Output the (X, Y) coordinate of the center of the cell containing the given text.  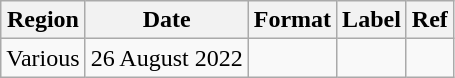
Label (372, 20)
Ref (430, 20)
Region (43, 20)
Date (166, 20)
Various (43, 58)
Format (292, 20)
26 August 2022 (166, 58)
